Identify which cell holds the provided text, then report its (x, y) central coordinate. 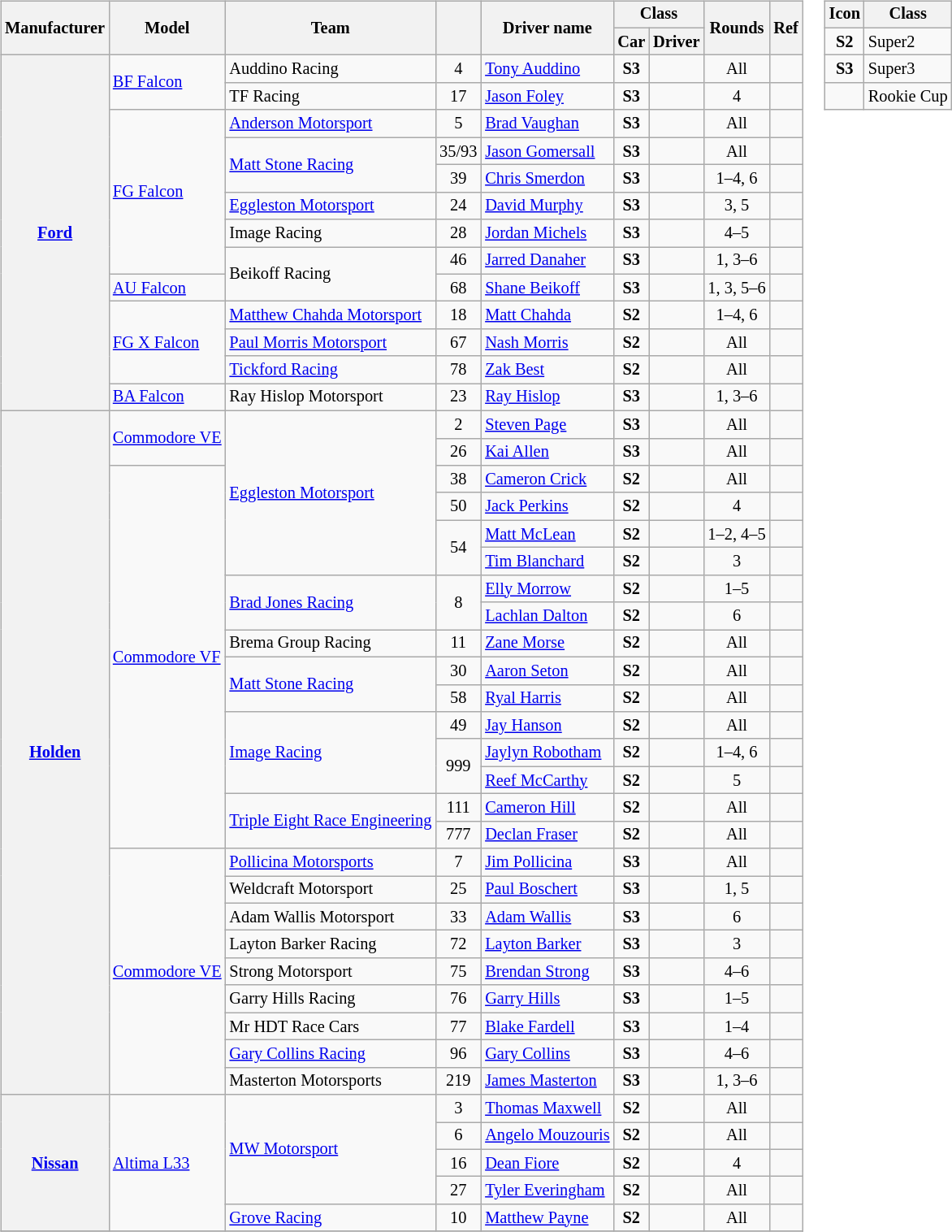
Driver name (547, 28)
Shane Beikoff (547, 288)
1–2, 4–5 (736, 534)
Auddino Racing (331, 69)
Paul Boschert (547, 890)
Adam Wallis Motorsport (331, 917)
Gary Collins Racing (331, 1054)
Brad Jones Racing (331, 601)
54 (458, 548)
FG X Falcon (167, 343)
38 (458, 479)
Adam Wallis (547, 917)
Team (331, 28)
16 (458, 1163)
Cameron Crick (547, 479)
18 (458, 315)
Nissan (55, 1163)
Strong Motorsport (331, 972)
Matthew Chahda Motorsport (331, 315)
Reef McCarthy (547, 780)
Altima L33 (167, 1163)
68 (458, 288)
Weldcraft Motorsport (331, 890)
10 (458, 1218)
AU Falcon (167, 288)
1, 3, 5–6 (736, 288)
Tyler Everingham (547, 1191)
76 (458, 999)
1, 5 (736, 890)
Nash Morris (547, 343)
Tim Blanchard (547, 562)
67 (458, 343)
Pollicina Motorsports (331, 862)
Angelo Mouzouris (547, 1136)
Blake Fardell (547, 1026)
Garry Hills Racing (331, 999)
Declan Fraser (547, 835)
Thomas Maxwell (547, 1108)
78 (458, 370)
Ref (786, 28)
Model (167, 28)
Matt McLean (547, 534)
219 (458, 1081)
24 (458, 206)
BA Falcon (167, 397)
Ray Hislop Motorsport (331, 397)
David Murphy (547, 206)
Layton Barker (547, 944)
33 (458, 917)
Layton Barker Racing (331, 944)
Matthew Payne (547, 1218)
Jason Foley (547, 97)
39 (458, 179)
Driver (676, 41)
Mr HDT Race Cars (331, 1026)
FG Falcon (167, 192)
Grove Racing (331, 1218)
30 (458, 670)
11 (458, 644)
Elly Morrow (547, 588)
1–4 (736, 1026)
Holden (55, 753)
Zak Best (547, 370)
96 (458, 1054)
James Masterton (547, 1081)
77 (458, 1026)
Tony Auddino (547, 69)
Jay Hanson (547, 726)
25 (458, 890)
Anderson Motorsport (331, 124)
Rookie Cup (908, 97)
Super3 (908, 69)
111 (458, 808)
Steven Page (547, 424)
3, 5 (736, 206)
Manufacturer (55, 28)
Brema Group Racing (331, 644)
Rounds (736, 28)
72 (458, 944)
Jaylyn Robotham (547, 753)
27 (458, 1191)
Dean Fiore (547, 1163)
777 (458, 835)
2 (458, 424)
4–5 (736, 233)
Jarred Danaher (547, 261)
Jack Perkins (547, 506)
50 (458, 506)
Gary Collins (547, 1054)
Masterton Motorsports (331, 1081)
Brad Vaughan (547, 124)
Garry Hills (547, 999)
Zane Morse (547, 644)
Aaron Seton (547, 670)
23 (458, 397)
BF Falcon (167, 83)
Icon (845, 15)
Jason Gomersall (547, 151)
Jim Pollicina (547, 862)
58 (458, 698)
Brendan Strong (547, 972)
Cameron Hill (547, 808)
Jordan Michels (547, 233)
Tickford Racing (331, 370)
75 (458, 972)
Ryal Harris (547, 698)
7 (458, 862)
Ford (55, 233)
Matt Chahda (547, 315)
Chris Smerdon (547, 179)
Paul Morris Motorsport (331, 343)
8 (458, 601)
Lachlan Dalton (547, 616)
Super2 (908, 41)
Kai Allen (547, 452)
Ray Hislop (547, 397)
Car (631, 41)
Commodore VF (167, 657)
35/93 (458, 151)
Triple Eight Race Engineering (331, 821)
17 (458, 97)
28 (458, 233)
TF Racing (331, 97)
49 (458, 726)
MW Motorsport (331, 1149)
26 (458, 452)
46 (458, 261)
Beikoff Racing (331, 275)
999 (458, 766)
